Scan for the cell matching the given text and deliver its (X, Y) coordinate at center. 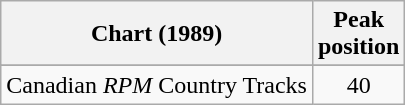
Peakposition (358, 34)
40 (358, 85)
Chart (1989) (157, 34)
Canadian RPM Country Tracks (157, 85)
